Return the [x, y] coordinate for the center point of the cell that contains the specified text.  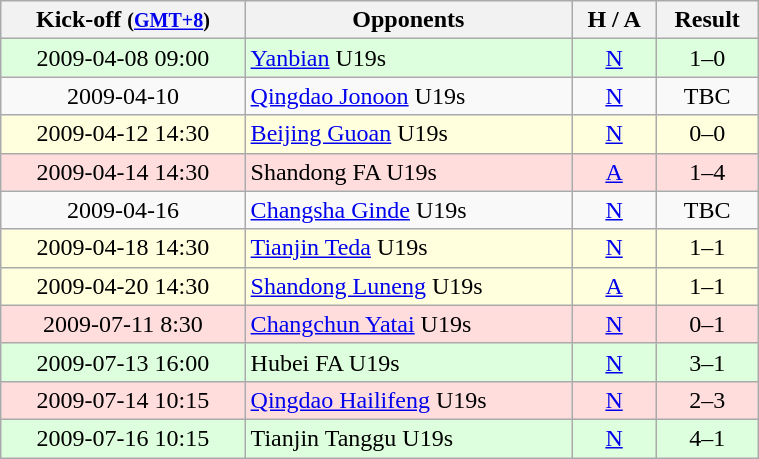
2009-04-20 14:30 [123, 286]
Result [708, 20]
2009-04-18 14:30 [123, 248]
Shandong FA U19s [408, 172]
H / A [614, 20]
0–0 [708, 134]
Tianjin Tanggu U19s [408, 438]
2009-07-14 10:15 [123, 400]
Qingdao Hailifeng U19s [408, 400]
Kick-off (GMT+8) [123, 20]
2009-07-16 10:15 [123, 438]
3–1 [708, 362]
Yanbian U19s [408, 58]
4–1 [708, 438]
Changchun Yatai U19s [408, 324]
Opponents [408, 20]
Shandong Luneng U19s [408, 286]
2–3 [708, 400]
Tianjin Teda U19s [408, 248]
2009-04-14 14:30 [123, 172]
2009-04-12 14:30 [123, 134]
Beijing Guoan U19s [408, 134]
0–1 [708, 324]
2009-04-16 [123, 210]
1–0 [708, 58]
2009-04-08 09:00 [123, 58]
2009-04-10 [123, 96]
2009-07-11 8:30 [123, 324]
Hubei FA U19s [408, 362]
1–4 [708, 172]
Qingdao Jonoon U19s [408, 96]
2009-07-13 16:00 [123, 362]
Changsha Ginde U19s [408, 210]
